Determine the [x, y] coordinate at the center of the cell enclosing the given text.  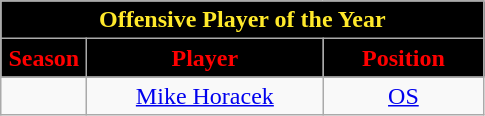
Player [205, 58]
Mike Horacek [205, 96]
Position [404, 58]
Season [44, 58]
OS [404, 96]
Offensive Player of the Year [242, 20]
